Return the (x, y) coordinate for the center point of the cell that contains the specified text.  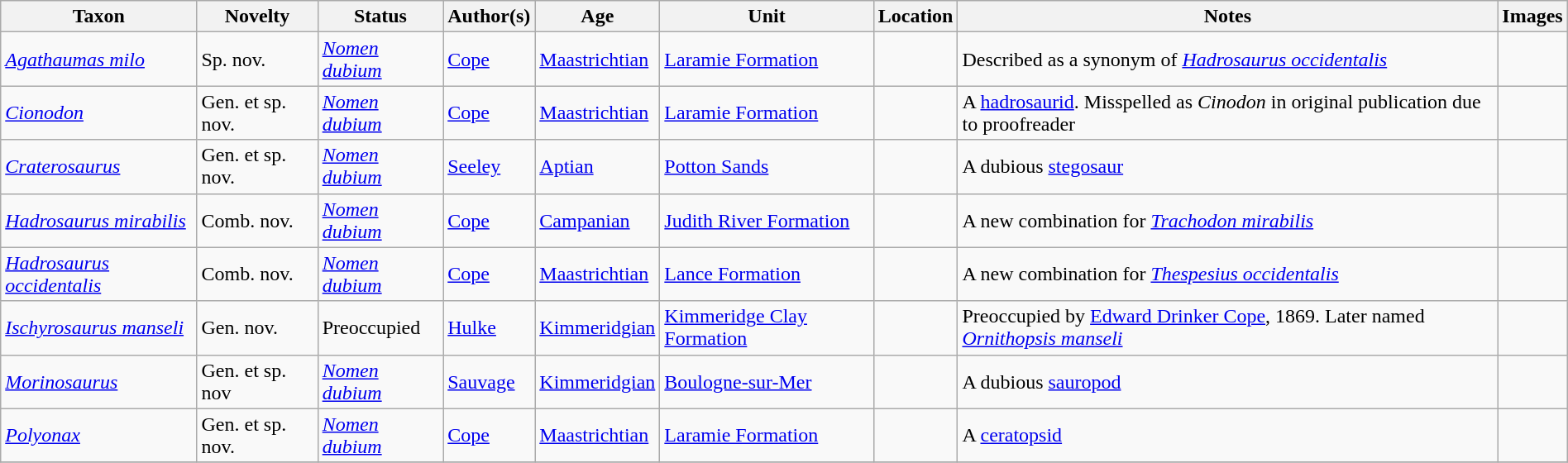
Author(s) (490, 17)
Sp. nov. (257, 60)
Location (915, 17)
Hulke (490, 327)
A new combination for Thespesius occidentalis (1227, 274)
A new combination for Trachodon mirabilis (1227, 220)
Agathaumas milo (99, 60)
Preoccupied (380, 327)
Hadrosaurus mirabilis (99, 220)
Boulogne-sur-Mer (767, 382)
Kimmeridge Clay Formation (767, 327)
Ischyrosaurus manseli (99, 327)
Lance Formation (767, 274)
Images (1532, 17)
Seeley (490, 167)
Gen. et sp. nov (257, 382)
Taxon (99, 17)
Novelty (257, 17)
Hadrosaurus occidentalis (99, 274)
A dubious sauropod (1227, 382)
A dubious stegosaur (1227, 167)
Judith River Formation (767, 220)
Described as a synonym of Hadrosaurus occidentalis (1227, 60)
A hadrosaurid. Misspelled as Cinodon in original publication due to proofreader (1227, 112)
Sauvage (490, 382)
Morinosaurus (99, 382)
Gen. nov. (257, 327)
Status (380, 17)
Age (597, 17)
A ceratopsid (1227, 435)
Notes (1227, 17)
Unit (767, 17)
Campanian (597, 220)
Cionodon (99, 112)
Craterosaurus (99, 167)
Potton Sands (767, 167)
Aptian (597, 167)
Preoccupied by Edward Drinker Cope, 1869. Later named Ornithopsis manseli (1227, 327)
Polyonax (99, 435)
